Identify which cell holds the provided text, then report its [x, y] central coordinate. 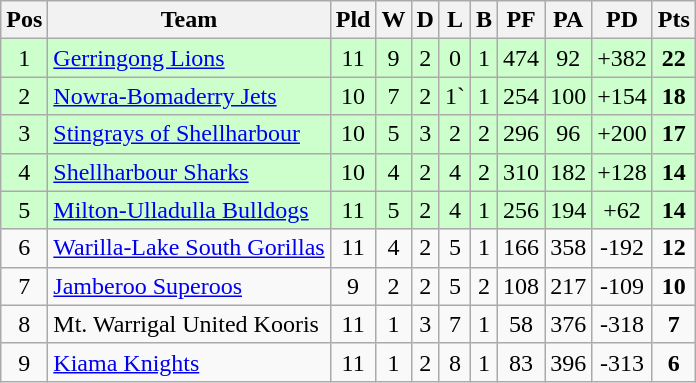
1` [454, 96]
-318 [622, 324]
0 [454, 58]
254 [522, 96]
166 [522, 248]
Kiama Knights [189, 362]
83 [522, 362]
Milton-Ulladulla Bulldogs [189, 210]
Jamberoo Superoos [189, 286]
-313 [622, 362]
Shellharbour Sharks [189, 172]
+154 [622, 96]
D [425, 20]
Pos [24, 20]
217 [568, 286]
Stingrays of Shellharbour [189, 134]
+200 [622, 134]
17 [674, 134]
376 [568, 324]
-192 [622, 248]
310 [522, 172]
+62 [622, 210]
W [394, 20]
Pts [674, 20]
96 [568, 134]
Pld [353, 20]
PA [568, 20]
+382 [622, 58]
Mt. Warrigal United Kooris [189, 324]
108 [522, 286]
B [484, 20]
396 [568, 362]
182 [568, 172]
+128 [622, 172]
Gerringong Lions [189, 58]
12 [674, 248]
PF [522, 20]
58 [522, 324]
296 [522, 134]
18 [674, 96]
358 [568, 248]
Warilla-Lake South Gorillas [189, 248]
Nowra-Bomaderry Jets [189, 96]
PD [622, 20]
-109 [622, 286]
100 [568, 96]
256 [522, 210]
L [454, 20]
22 [674, 58]
Team [189, 20]
194 [568, 210]
474 [522, 58]
92 [568, 58]
